Search for the cell housing the specified text and yield its [X, Y] center coordinate. 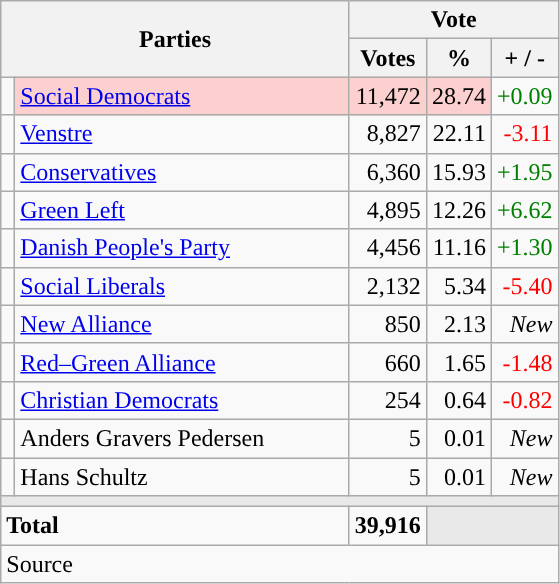
Red–Green Alliance [182, 362]
2,132 [388, 286]
New Alliance [182, 324]
Green Left [182, 210]
4,895 [388, 210]
-0.82 [524, 400]
Parties [176, 39]
+1.95 [524, 172]
Anders Gravers Pedersen [182, 438]
11.16 [458, 248]
+6.62 [524, 210]
-3.11 [524, 134]
2.13 [458, 324]
1.65 [458, 362]
Danish People's Party [182, 248]
254 [388, 400]
Christian Democrats [182, 400]
Hans Schultz [182, 477]
660 [388, 362]
+ / - [524, 58]
Venstre [182, 134]
+1.30 [524, 248]
12.26 [458, 210]
Votes [388, 58]
0.64 [458, 400]
-5.40 [524, 286]
11,472 [388, 96]
+0.09 [524, 96]
850 [388, 324]
6,360 [388, 172]
8,827 [388, 134]
Social Liberals [182, 286]
28.74 [458, 96]
39,916 [388, 526]
Total [176, 526]
4,456 [388, 248]
-1.48 [524, 362]
22.11 [458, 134]
Conservatives [182, 172]
Vote [454, 20]
5.34 [458, 286]
Source [280, 564]
% [458, 58]
Social Democrats [182, 96]
15.93 [458, 172]
